For the text-containing cell, return its midpoint in [X, Y] coordinate format. 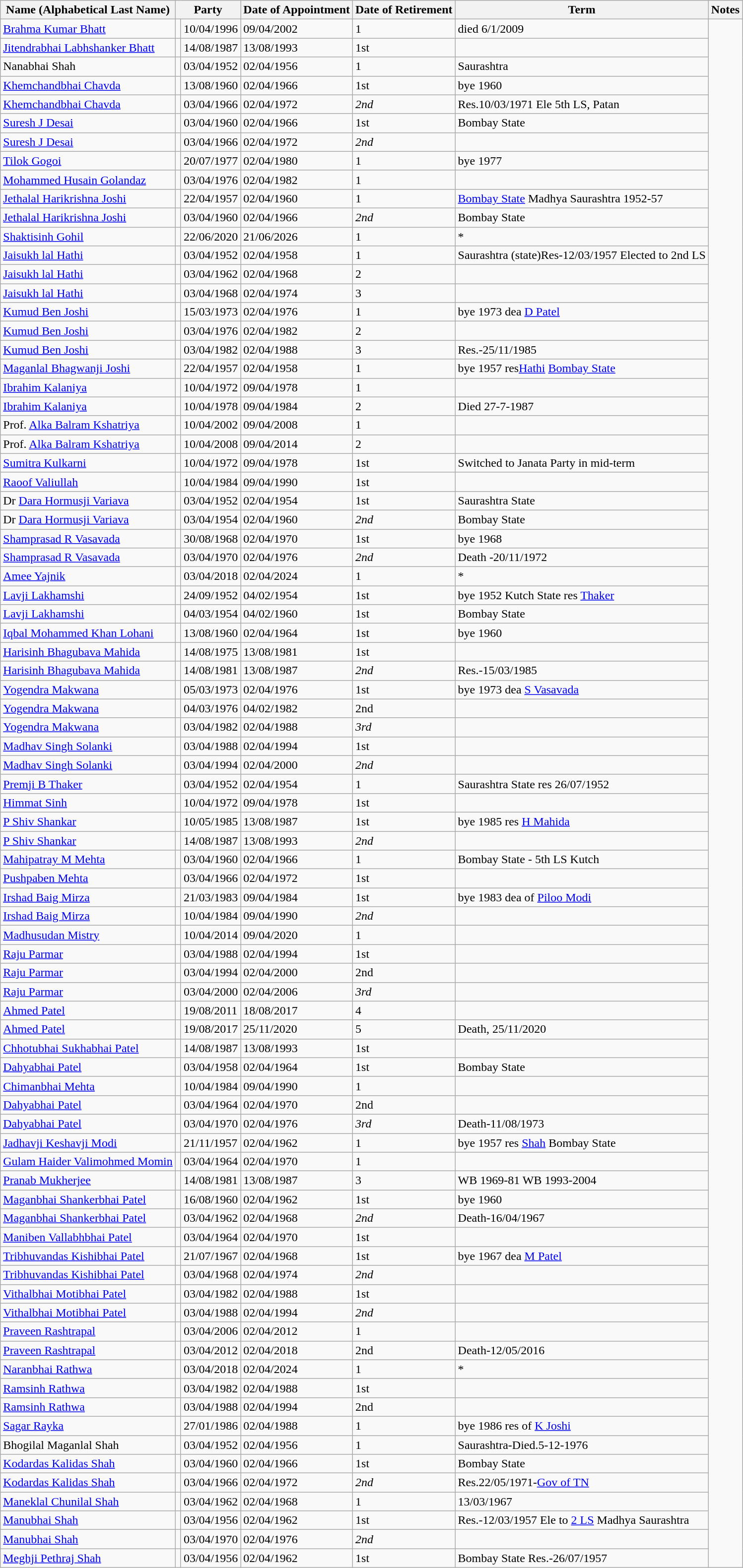
16/08/1960 [210, 1199]
Date of Appointment [297, 10]
21/03/1983 [210, 897]
24/09/1952 [210, 595]
Raoof Valiullah [88, 482]
14/08/1975 [210, 652]
bye 1967 dea M Patel [582, 1256]
13/08/1981 [297, 652]
bye 1968 [582, 538]
Premji B Thaker [88, 784]
04/02/1960 [297, 614]
Mahipatray M Mehta [88, 860]
10/04/1996 [210, 29]
15/03/1973 [210, 312]
Jitendrabhai Labhshanker Bhatt [88, 48]
03/04/2006 [210, 1331]
bye 1983 dea of Piloo Modi [582, 897]
Chimanbhai Mehta [88, 1086]
09/04/2002 [297, 29]
Res.22/05/1971-Gov of TN [582, 1483]
Himmat Sinh [88, 803]
21/06/2026 [297, 237]
13/03/1967 [582, 1502]
04/02/1982 [297, 708]
21/07/1967 [210, 1256]
10/04/2008 [210, 444]
Res.-12/03/1957 Ele to 2 LS Madhya Saurashtra [582, 1520]
10/04/2014 [210, 935]
02/04/1980 [297, 161]
bye 1957 resHathi Bombay State [582, 369]
09/04/2014 [297, 444]
04/03/1954 [210, 614]
10/04/2002 [210, 425]
Naranbhai Rathwa [88, 1369]
Res.-15/03/1985 [582, 671]
21/11/1957 [210, 1142]
27/01/1986 [210, 1426]
Date of Retirement [404, 10]
10/04/1978 [210, 406]
Saurashtra State res 26/07/1952 [582, 784]
Switched to Janata Party in mid-term [582, 463]
Amee Yajnik [88, 576]
18/08/2017 [297, 1010]
Maniben Vallabhbhai Patel [88, 1237]
Sagar Rayka [88, 1426]
03/04/2012 [210, 1350]
5 [404, 1029]
WB 1969-81 WB 1993-2004 [582, 1181]
4 [404, 1010]
died 6/1/2009 [582, 29]
Meghji Pethraj Shah [88, 1558]
Saurashtra (state)Res-12/03/1957 Elected to 2nd LS [582, 255]
bye 1985 res H Mahida [582, 821]
09/04/2020 [297, 935]
04/03/1976 [210, 708]
02/04/2012 [297, 1331]
03/04/1958 [210, 1067]
19/08/2017 [210, 1029]
bye 1973 dea S Vasavada [582, 690]
Madhusudan Mistry [88, 935]
20/07/1977 [210, 161]
Death, 25/11/2020 [582, 1029]
Chhotubhai Sukhabhai Patel [88, 1048]
bye 1977 [582, 161]
Name (Alphabetical Last Name) [88, 10]
Death-16/04/1967 [582, 1218]
Jadhavji Keshavji Modi [88, 1142]
19/08/2011 [210, 1010]
Shaktisinh Gohil [88, 237]
Notes [725, 10]
Maneklal Chunilal Shah [88, 1502]
30/08/1968 [210, 538]
Iqbal Mohammed Khan Lohani [88, 633]
Saurashtra [582, 66]
Nanabhai Shah [88, 66]
Died 27-7-1987 [582, 406]
Mohammed Husain Golandaz [88, 180]
Sumitra Kulkarni [88, 463]
Gulam Haider Valimohmed Momin [88, 1162]
Tilok Gogoi [88, 161]
Bombay State Madhya Saurashtra 1952-57 [582, 198]
bye 1957 res Shah Bombay State [582, 1142]
bye 1973 dea D Patel [582, 312]
25/11/2020 [297, 1029]
09/04/2008 [297, 425]
Saurashtra State [582, 501]
bye 1952 Kutch State res Thaker [582, 595]
Bombay State Res.-26/07/1957 [582, 1558]
Saurashtra-Died.5-12-1976 [582, 1445]
Maganlal Bhagwanji Joshi [88, 369]
22/06/2020 [210, 237]
Bombay State - 5th LS Kutch [582, 860]
Res.10/03/1971 Ele 5th LS, Patan [582, 104]
Death -20/11/1972 [582, 558]
03/04/1954 [210, 519]
02/04/2018 [297, 1350]
Pushpaben Mehta [88, 878]
Term [582, 10]
Death-12/05/2016 [582, 1350]
Bhogilal Maganlal Shah [88, 1445]
04/02/1954 [297, 595]
03/04/2000 [210, 992]
Death-11/08/1973 [582, 1124]
Brahma Kumar Bhatt [88, 29]
10/05/1985 [210, 821]
Res.-25/11/1985 [582, 350]
02/04/2006 [297, 992]
Party [207, 10]
bye 1986 res of K Joshi [582, 1426]
05/03/1973 [210, 690]
Pranab Mukherjee [88, 1181]
